Find where the given text appears and provide that cell's center as (x, y) coordinate. 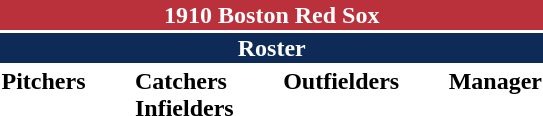
1910 Boston Red Sox (272, 15)
Roster (272, 48)
